Return the (x, y) coordinate for the center point of the cell that contains the specified text.  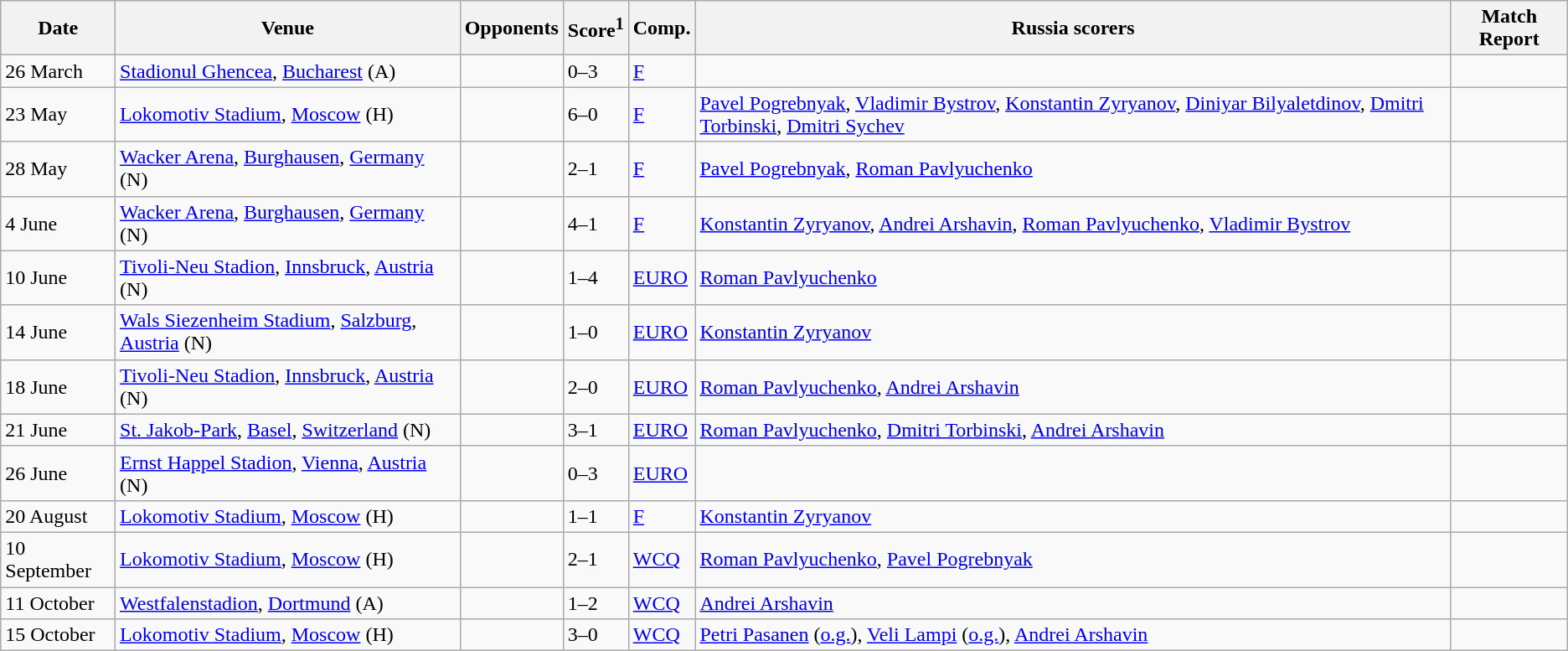
Roman Pavlyuchenko, Dmitri Torbinski, Andrei Arshavin (1073, 430)
11 October (59, 602)
Venue (288, 28)
18 June (59, 387)
10 September (59, 560)
26 June (59, 473)
3–0 (596, 635)
14 June (59, 332)
Ernst Happel Stadion, Vienna, Austria (N) (288, 473)
Roman Pavlyuchenko (1073, 278)
1–1 (596, 516)
10 June (59, 278)
Opponents (511, 28)
Roman Pavlyuchenko, Pavel Pogrebnyak (1073, 560)
St. Jakob-Park, Basel, Switzerland (N) (288, 430)
21 June (59, 430)
Comp. (662, 28)
3–1 (596, 430)
15 October (59, 635)
26 March (59, 71)
28 May (59, 169)
Russia scorers (1073, 28)
Date (59, 28)
2–0 (596, 387)
Petri Pasanen (o.g.), Veli Lampi (o.g.), Andrei Arshavin (1073, 635)
Stadionul Ghencea, Bucharest (A) (288, 71)
Roman Pavlyuchenko, Andrei Arshavin (1073, 387)
20 August (59, 516)
6–0 (596, 114)
1–0 (596, 332)
1–4 (596, 278)
4 June (59, 223)
Westfalenstadion, Dortmund (A) (288, 602)
Wals Siezenheim Stadium, Salzburg, Austria (N) (288, 332)
Match Report (1509, 28)
Score1 (596, 28)
1–2 (596, 602)
4–1 (596, 223)
Pavel Pogrebnyak, Roman Pavlyuchenko (1073, 169)
Pavel Pogrebnyak, Vladimir Bystrov, Konstantin Zyryanov, Diniyar Bilyaletdinov, Dmitri Torbinski, Dmitri Sychev (1073, 114)
23 May (59, 114)
Andrei Arshavin (1073, 602)
Konstantin Zyryanov, Andrei Arshavin, Roman Pavlyuchenko, Vladimir Bystrov (1073, 223)
